Provide the (X, Y) coordinate of the cell's center where the given text is located.  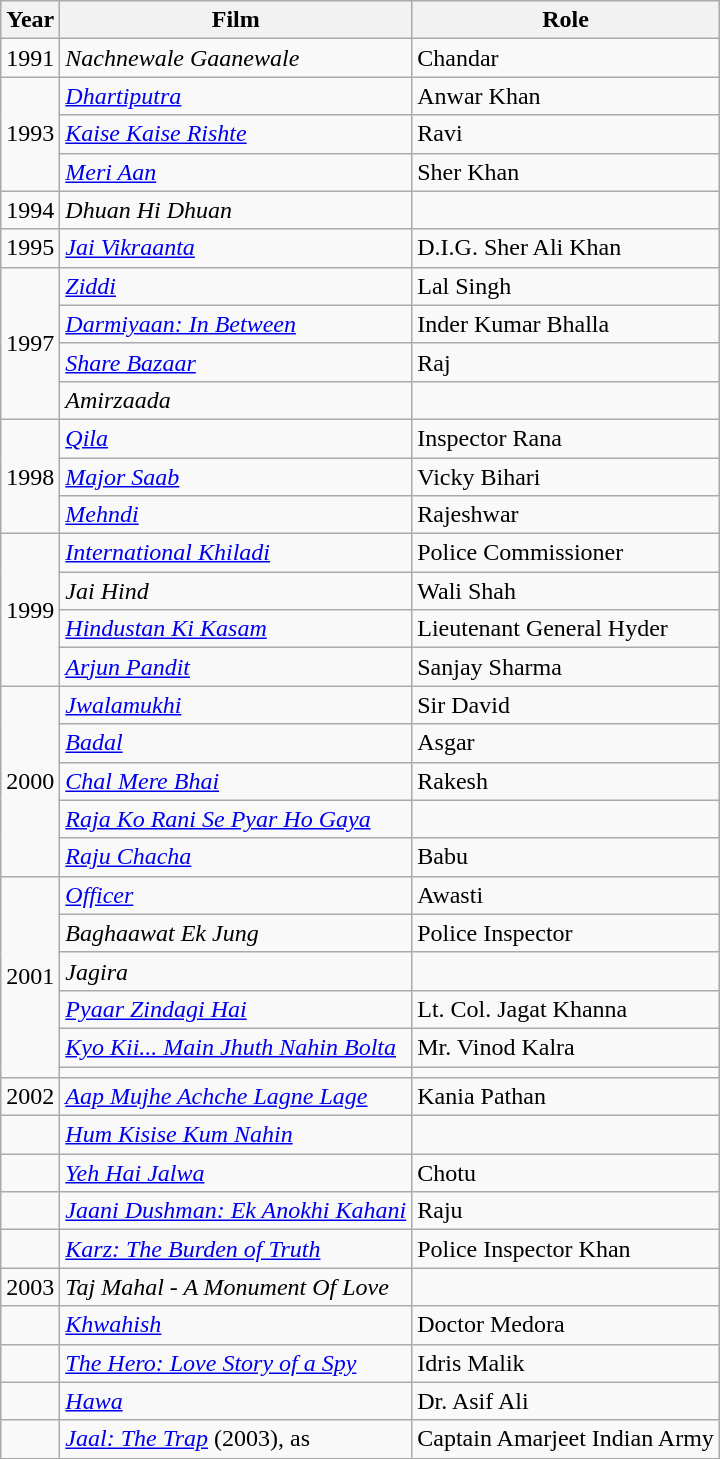
Asgar (566, 743)
Awasti (566, 895)
Raju (566, 1211)
Sanjay Sharma (566, 667)
Chotu (566, 1173)
Anwar Khan (566, 96)
Ziddi (236, 286)
Arjun Pandit (236, 667)
Karz: The Burden of Truth (236, 1249)
Lal Singh (566, 286)
Officer (236, 895)
Amirzaada (236, 400)
Khwahish (236, 1325)
Jai Vikraanta (236, 248)
Yeh Hai Jalwa (236, 1173)
Year (30, 20)
Dhuan Hi Dhuan (236, 210)
Inspector Rana (566, 438)
Hindustan Ki Kasam (236, 629)
Jaal: The Trap (2003), as (236, 1439)
1995 (30, 248)
1991 (30, 58)
Vicky Bihari (566, 477)
Lt. Col. Jagat Khanna (566, 1009)
Jagira (236, 971)
Jwalamukhi (236, 705)
Aap Mujhe Achche Lagne Lage (236, 1097)
Rakesh (566, 781)
Kaise Kaise Rishte (236, 134)
Hawa (236, 1401)
2003 (30, 1287)
Sir David (566, 705)
Kyo Kii... Main Jhuth Nahin Bolta (236, 1047)
Babu (566, 857)
1993 (30, 134)
The Hero: Love Story of a Spy (236, 1363)
Jaani Dushman: Ek Anokhi Kahani (236, 1211)
Mr. Vinod Kalra (566, 1047)
Rajeshwar (566, 515)
Major Saab (236, 477)
Mehndi (236, 515)
Raju Chacha (236, 857)
1994 (30, 210)
D.I.G. Sher Ali Khan (566, 248)
Role (566, 20)
Raja Ko Rani Se Pyar Ho Gaya (236, 819)
2001 (30, 976)
Pyaar Zindagi Hai (236, 1009)
Police Inspector Khan (566, 1249)
Baghaawat Ek Jung (236, 933)
2002 (30, 1097)
Police Inspector (566, 933)
Share Bazaar (236, 362)
Sher Khan (566, 172)
Lieutenant General Hyder (566, 629)
Inder Kumar Bhalla (566, 324)
Chandar (566, 58)
Hum Kisise Kum Nahin (236, 1135)
1999 (30, 610)
Captain Amarjeet Indian Army (566, 1439)
Badal (236, 743)
Idris Malik (566, 1363)
Kania Pathan (566, 1097)
Raj (566, 362)
Darmiyaan: In Between (236, 324)
Qila (236, 438)
2000 (30, 781)
Wali Shah (566, 591)
Dhartiputra (236, 96)
Chal Mere Bhai (236, 781)
1997 (30, 343)
Police Commissioner (566, 553)
Doctor Medora (566, 1325)
1998 (30, 476)
Meri Aan (236, 172)
Taj Mahal - A Monument Of Love (236, 1287)
Ravi (566, 134)
Jai Hind (236, 591)
Dr. Asif Ali (566, 1401)
International Khiladi (236, 553)
Film (236, 20)
Nachnewale Gaanewale (236, 58)
